Return the (x, y) coordinate for the center point of the cell that contains the specified text.  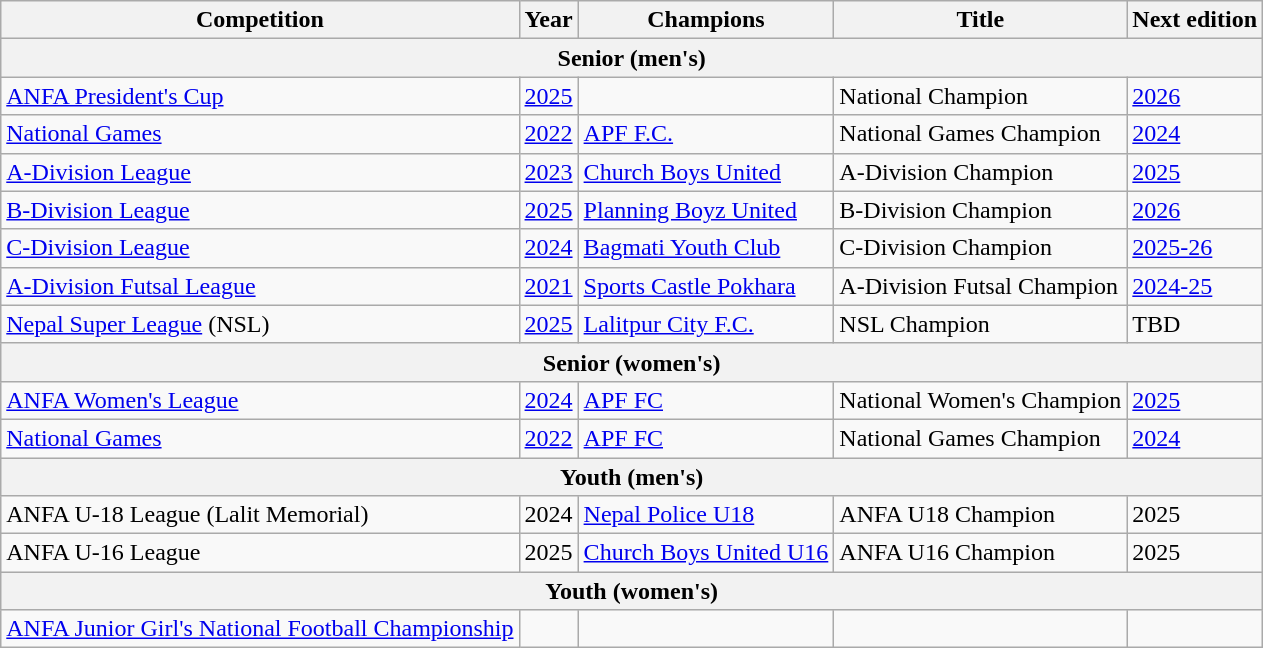
C-Division League (260, 248)
ANFA Junior Girl's National Football Championship (260, 629)
ANFA President's Cup (260, 96)
2024-25 (1195, 286)
Next edition (1195, 20)
Competition (260, 20)
NSL Champion (980, 324)
Senior (women's) (632, 362)
B-Division Champion (980, 210)
ANFA Women's League (260, 400)
Youth (women's) (632, 591)
ANFA U18 Champion (980, 515)
A-Division Futsal League (260, 286)
A-Division Futsal Champion (980, 286)
2021 (548, 286)
2023 (548, 172)
Title (980, 20)
Champions (706, 20)
National Champion (980, 96)
Youth (men's) (632, 477)
Bagmati Youth Club (706, 248)
Senior (men's) (632, 58)
B-Division League (260, 210)
Lalitpur City F.C. (706, 324)
Church Boys United (706, 172)
TBD (1195, 324)
C-Division Champion (980, 248)
Nepal Police U18 (706, 515)
2025-26 (1195, 248)
Sports Castle Pokhara (706, 286)
ANFA U-18 League (Lalit Memorial) (260, 515)
Nepal Super League (NSL) (260, 324)
A-Division Champion (980, 172)
A-Division League (260, 172)
National Women's Champion (980, 400)
ANFA U-16 League (260, 553)
APF F.C. (706, 134)
Planning Boyz United (706, 210)
ANFA U16 Champion (980, 553)
Year (548, 20)
Church Boys United U16 (706, 553)
